Output the (X, Y) coordinate of the center of the cell containing the given text.  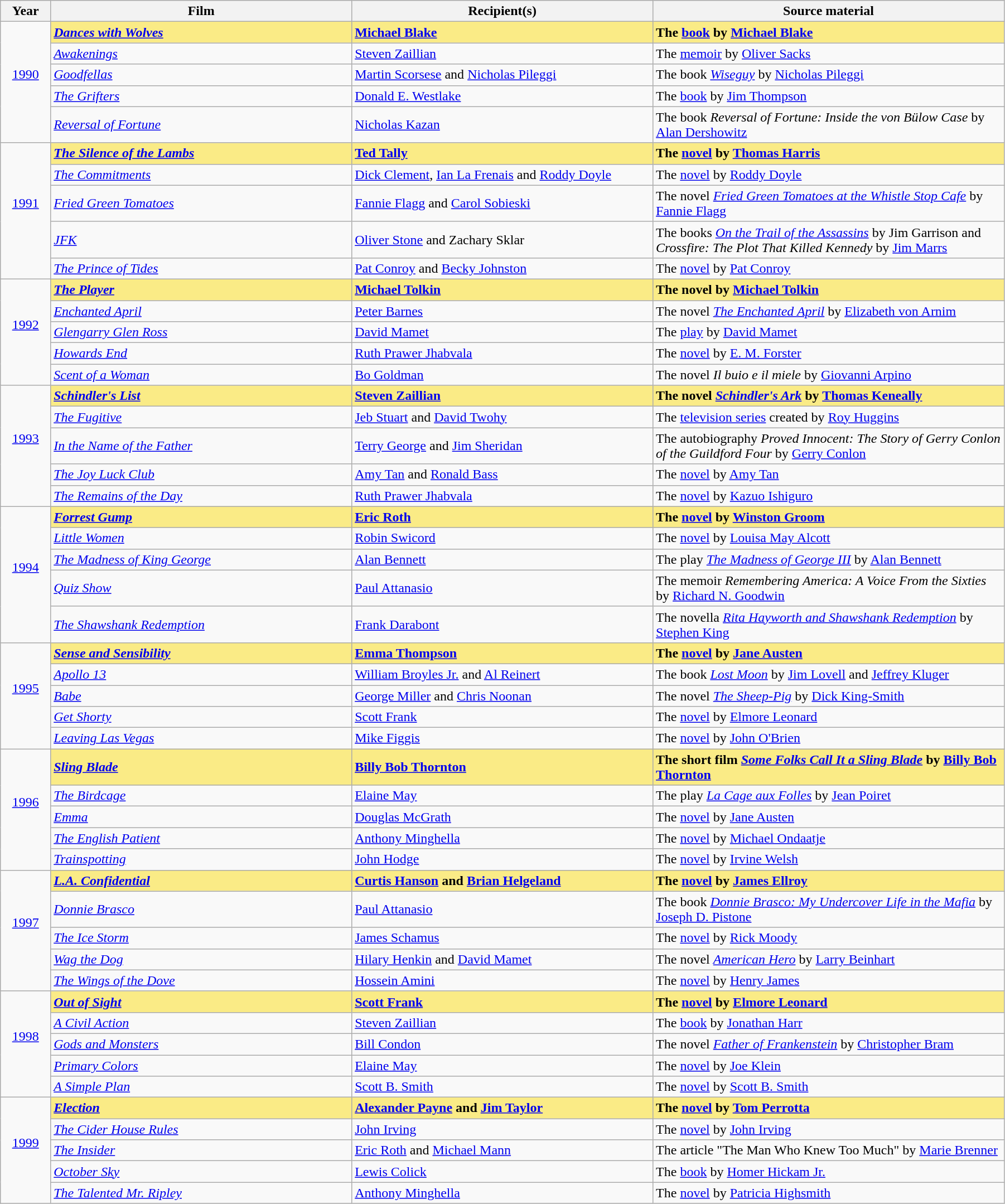
1996 (26, 810)
The English Patient (201, 838)
The novel by Thomas Harris (829, 153)
Nicholas Kazan (502, 125)
Source material (829, 11)
Alan Bennett (502, 559)
The novel by Pat Conroy (829, 268)
Hossein Amini (502, 980)
Wag the Dog (201, 959)
The book Donnie Brasco: My Undercover Life in the Mafia by Joseph D. Pistone (829, 909)
Eric Roth and Michael Mann (502, 1150)
The novel by Irvine Welsh (829, 859)
The Joy Luck Club (201, 475)
John Hodge (502, 859)
Jeb Stuart and David Twohy (502, 417)
The Commitments (201, 175)
The article "The Man Who Knew Too Much" by Marie Brenner (829, 1150)
The Birdcage (201, 796)
In the Name of the Father (201, 446)
Scott B. Smith (502, 1087)
The Wings of the Dove (201, 980)
Curtis Hanson and Brian Helgeland (502, 881)
1998 (26, 1044)
Quiz Show (201, 588)
Amy Tan and Ronald Bass (502, 475)
Glengarry Glen Ross (201, 332)
Oliver Stone and Zachary Sklar (502, 240)
Emma Thompson (502, 653)
The novel The Sheep-Pig by Dick King-Smith (829, 695)
The book Lost Moon by Jim Lovell and Jeffrey Kluger (829, 674)
The memoir by Oliver Sacks (829, 54)
William Broyles Jr. and Al Reinert (502, 674)
The memoir Remembering America: A Voice From the Sixties by Richard N. Goodwin (829, 588)
Hilary Henkin and David Mamet (502, 959)
The book Reversal of Fortune: Inside the von Bülow Case by Alan Dershowitz (829, 125)
Enchanted April (201, 311)
Reversal of Fortune (201, 125)
James Schamus (502, 938)
The novel American Hero by Larry Beinhart (829, 959)
Sling Blade (201, 767)
Gods and Monsters (201, 1044)
Michael Tolkin (502, 289)
1992 (26, 332)
October Sky (201, 1172)
Goodfellas (201, 75)
The book by Michael Blake (829, 32)
Film (201, 11)
Sense and Sensibility (201, 653)
1999 (26, 1150)
Alexander Payne and Jim Taylor (502, 1108)
The novel by Roddy Doyle (829, 175)
The Remains of the Day (201, 496)
The Madness of King George (201, 559)
The Player (201, 289)
The novel by Patricia Highsmith (829, 1193)
Schindler's List (201, 396)
The Shawshank Redemption (201, 625)
Dances with Wolves (201, 32)
The novel The Enchanted April by Elizabeth von Arnim (829, 311)
The book by Homer Hickam Jr. (829, 1172)
A Civil Action (201, 1023)
Get Shorty (201, 717)
The novel Schindler's Ark by Thomas Keneally (829, 396)
The novel by Amy Tan (829, 475)
Fannie Flagg and Carol Sobieski (502, 203)
1997 (26, 930)
The Talented Mr. Ripley (201, 1193)
Howards End (201, 354)
Fried Green Tomatoes (201, 203)
Leaving Las Vegas (201, 738)
Mike Figgis (502, 738)
1991 (26, 211)
The novel by Henry James (829, 980)
A Simple Plan (201, 1087)
The book Wiseguy by Nicholas Pileggi (829, 75)
Michael Blake (502, 32)
1995 (26, 695)
Scent of a Woman (201, 375)
The Prince of Tides (201, 268)
JFK (201, 240)
The novel by Kazuo Ishiguro (829, 496)
The Cider House Rules (201, 1129)
The Insider (201, 1150)
Trainspotting (201, 859)
The novel by James Ellroy (829, 881)
Babe (201, 695)
The autobiography Proved Innocent: The Story of Gerry Conlon of the Guildford Four by Gerry Conlon (829, 446)
Recipient(s) (502, 11)
The short film Some Folks Call It a Sling Blade by Billy Bob Thornton (829, 767)
The Fugitive (201, 417)
Robin Swicord (502, 538)
The Ice Storm (201, 938)
Eric Roth (502, 517)
The novella Rita Hayworth and Shawshank Redemption by Stephen King (829, 625)
Forrest Gump (201, 517)
Donald E. Westlake (502, 96)
Bill Condon (502, 1044)
The novel by Tom Perrotta (829, 1108)
The novel by Michael Ondaatje (829, 838)
The novel by E. M. Forster (829, 354)
The television series created by Roy Huggins (829, 417)
Primary Colors (201, 1066)
1994 (26, 574)
The novel by John O'Brien (829, 738)
The novel Fried Green Tomatoes at the Whistle Stop Cafe by Fannie Flagg (829, 203)
The Grifters (201, 96)
Peter Barnes (502, 311)
Dick Clement, Ian La Frenais and Roddy Doyle (502, 175)
The novel by Rick Moody (829, 938)
The novel by Scott B. Smith (829, 1087)
Apollo 13 (201, 674)
John Irving (502, 1129)
The play by David Mamet (829, 332)
L.A. Confidential (201, 881)
Pat Conroy and Becky Johnston (502, 268)
Douglas McGrath (502, 817)
The play The Madness of George III by Alan Bennett (829, 559)
The Silence of the Lambs (201, 153)
George Miller and Chris Noonan (502, 695)
Lewis Colick (502, 1172)
Bo Goldman (502, 375)
Donnie Brasco (201, 909)
1993 (26, 446)
The books On the Trail of the Assassins by Jim Garrison and Crossfire: The Plot That Killed Kennedy by Jim Marrs (829, 240)
Year (26, 11)
Martin Scorsese and Nicholas Pileggi (502, 75)
Out of Sight (201, 1002)
Ted Tally (502, 153)
Billy Bob Thornton (502, 767)
Awakenings (201, 54)
The play La Cage aux Folles by Jean Poiret (829, 796)
Emma (201, 817)
1990 (26, 83)
Frank Darabont (502, 625)
Election (201, 1108)
Little Women (201, 538)
The book by Jim Thompson (829, 96)
The novel Il buio e il miele by Giovanni Arpino (829, 375)
The novel by Louisa May Alcott (829, 538)
David Mamet (502, 332)
The novel by Michael Tolkin (829, 289)
The novel by Winston Groom (829, 517)
The novel by Joe Klein (829, 1066)
The novel Father of Frankenstein by Christopher Bram (829, 1044)
The book by Jonathan Harr (829, 1023)
The novel by John Irving (829, 1129)
Terry George and Jim Sheridan (502, 446)
